For the text-containing cell, return its midpoint in [x, y] coordinate format. 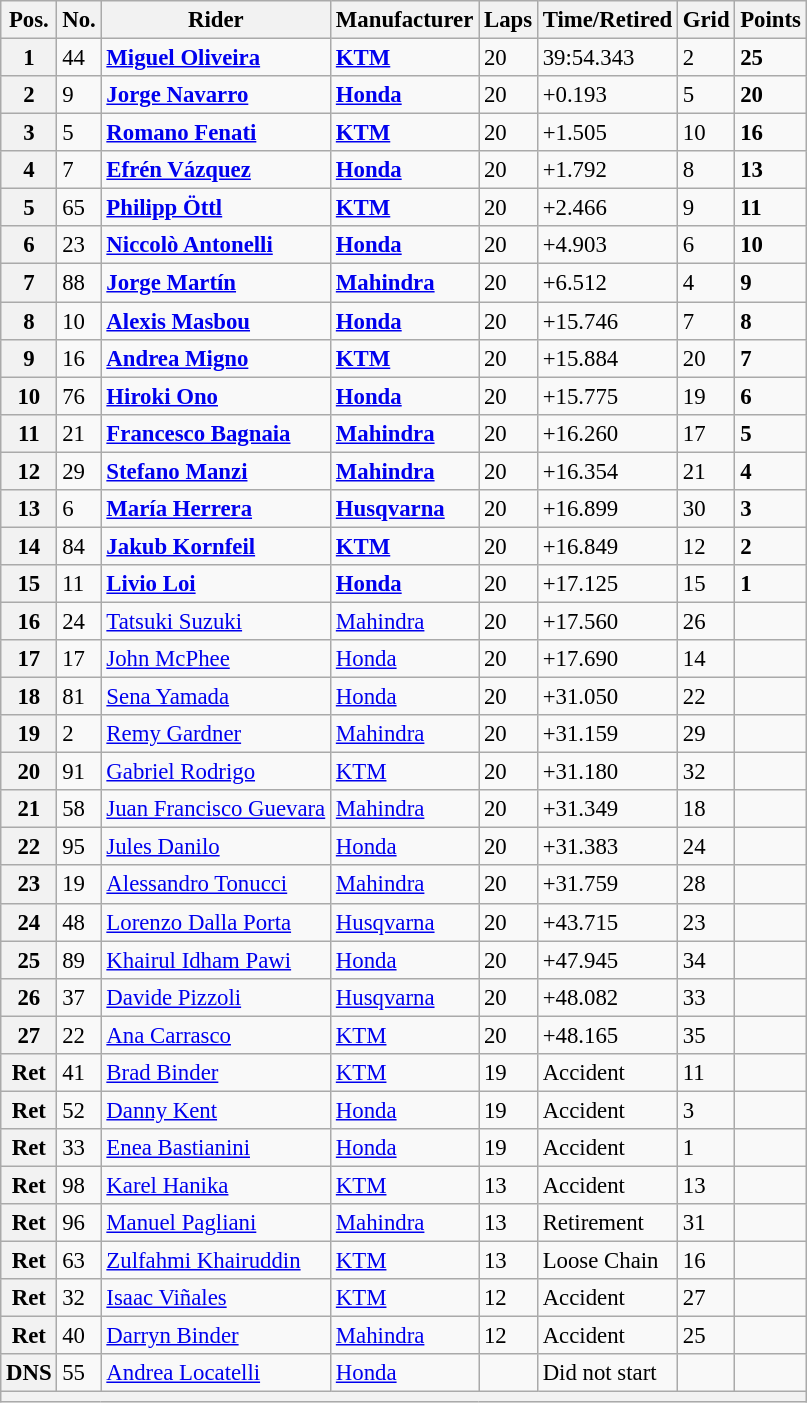
No. [79, 20]
+15.884 [607, 358]
DNS [29, 1373]
Zulfahmi Khairuddin [216, 1261]
Gabriel Rodrigo [216, 772]
98 [79, 1185]
+1.505 [607, 133]
76 [79, 396]
Jakub Kornfeil [216, 546]
52 [79, 1110]
+15.775 [607, 396]
Lorenzo Dalla Porta [216, 922]
+31.759 [607, 885]
+17.560 [607, 621]
+0.193 [607, 95]
+43.715 [607, 922]
Rider [216, 20]
Retirement [607, 1223]
Loose Chain [607, 1261]
+16.899 [607, 509]
41 [79, 1073]
Time/Retired [607, 20]
Francesco Bagnaia [216, 433]
+16.849 [607, 546]
84 [79, 546]
+16.260 [607, 433]
Khairul Idham Pawi [216, 960]
+31.050 [607, 697]
Jorge Martín [216, 283]
Did not start [607, 1373]
+31.349 [607, 809]
Darryn Binder [216, 1336]
+17.690 [607, 659]
Alessandro Tonucci [216, 885]
39:54.343 [607, 58]
Hiroki Ono [216, 396]
+31.383 [607, 847]
Jules Danilo [216, 847]
Romano Fenati [216, 133]
91 [79, 772]
40 [79, 1336]
Brad Binder [216, 1073]
María Herrera [216, 509]
Manufacturer [405, 20]
Karel Hanika [216, 1185]
Pos. [29, 20]
+2.466 [607, 208]
+48.082 [607, 997]
Andrea Migno [216, 358]
Miguel Oliveira [216, 58]
Enea Bastianini [216, 1148]
95 [79, 847]
+15.746 [607, 321]
30 [706, 509]
Philipp Öttl [216, 208]
+47.945 [607, 960]
89 [79, 960]
+4.903 [607, 245]
31 [706, 1223]
+31.180 [607, 772]
Davide Pizzoli [216, 997]
Livio Loi [216, 584]
Tatsuki Suzuki [216, 621]
Grid [706, 20]
63 [79, 1261]
58 [79, 809]
+17.125 [607, 584]
+1.792 [607, 170]
37 [79, 997]
55 [79, 1373]
+48.165 [607, 1035]
+31.159 [607, 734]
65 [79, 208]
88 [79, 283]
Andrea Locatelli [216, 1373]
Remy Gardner [216, 734]
Sena Yamada [216, 697]
+16.354 [607, 471]
28 [706, 885]
Isaac Viñales [216, 1298]
35 [706, 1035]
Stefano Manzi [216, 471]
44 [79, 58]
Points [770, 20]
Laps [508, 20]
96 [79, 1223]
Ana Carrasco [216, 1035]
34 [706, 960]
Juan Francisco Guevara [216, 809]
Jorge Navarro [216, 95]
Alexis Masbou [216, 321]
John McPhee [216, 659]
81 [79, 697]
Manuel Pagliani [216, 1223]
48 [79, 922]
+6.512 [607, 283]
Efrén Vázquez [216, 170]
Danny Kent [216, 1110]
Niccolò Antonelli [216, 245]
